Provide the [X, Y] coordinate of the cell's center where the given text is located.  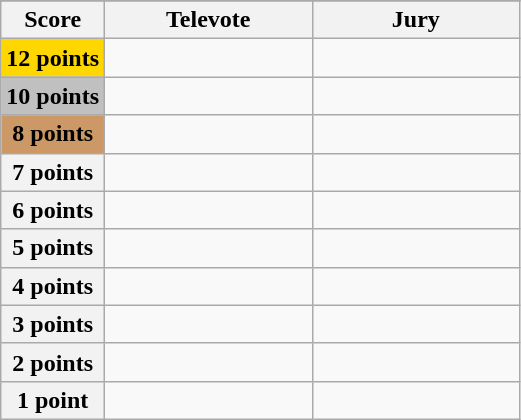
Televote [209, 20]
4 points [53, 286]
Score [53, 20]
Jury [416, 20]
12 points [53, 58]
1 point [53, 400]
7 points [53, 172]
5 points [53, 248]
10 points [53, 96]
8 points [53, 134]
3 points [53, 324]
6 points [53, 210]
2 points [53, 362]
